Return (x, y) of the center of cell containing provided text 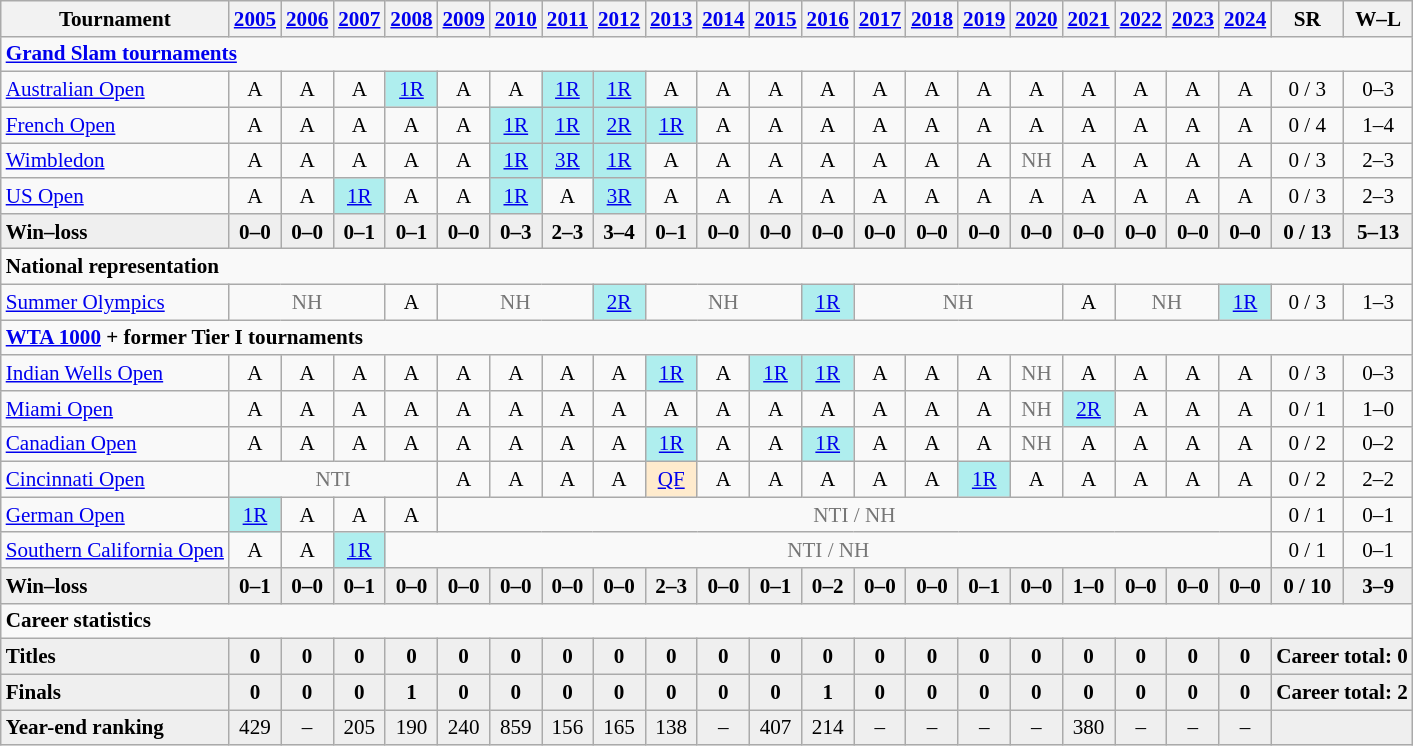
2009 (464, 18)
SR (1307, 18)
2016 (828, 18)
2020 (1036, 18)
156 (568, 728)
Summer Olympics (115, 302)
Finals (115, 692)
WTA 1000 + former Tier I tournaments (707, 338)
Wimbledon (115, 160)
2023 (1193, 18)
National representation (707, 266)
Southern California Open (115, 550)
2013 (671, 18)
Career total: 0 (1342, 656)
2–2 (1378, 480)
Australian Open (115, 90)
NTI (334, 480)
3–9 (1378, 586)
380 (1088, 728)
0 / 4 (1307, 124)
2010 (516, 18)
429 (255, 728)
2007 (359, 18)
165 (619, 728)
US Open (115, 196)
138 (671, 728)
0 / 13 (1307, 230)
2022 (1141, 18)
2011 (568, 18)
Tournament (115, 18)
0 / 10 (1307, 586)
2015 (775, 18)
3–4 (619, 230)
5–13 (1378, 230)
Titles (115, 656)
2014 (723, 18)
2012 (619, 18)
407 (775, 728)
2018 (932, 18)
Grand Slam tournaments (707, 54)
Year-end ranking (115, 728)
Career total: 2 (1342, 692)
Career statistics (707, 620)
214 (828, 728)
Miami Open (115, 408)
2006 (307, 18)
2021 (1088, 18)
859 (516, 728)
190 (411, 728)
Canadian Open (115, 444)
German Open (115, 514)
1–3 (1378, 302)
2019 (984, 18)
French Open (115, 124)
2024 (1245, 18)
2008 (411, 18)
Indian Wells Open (115, 372)
1–4 (1378, 124)
2017 (880, 18)
W–L (1378, 18)
240 (464, 728)
2005 (255, 18)
QF (671, 480)
Cincinnati Open (115, 480)
205 (359, 728)
